Locate the cell with the specified text and output its [x, y] center coordinate. 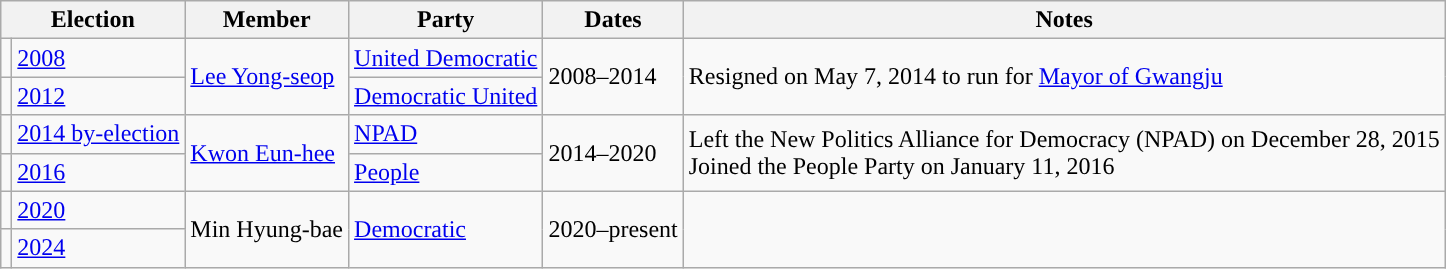
Party [446, 20]
2008–2014 [613, 77]
Min Hyung-bae [267, 229]
United Democratic [446, 58]
Kwon Eun-hee [267, 153]
2008 [98, 58]
2014–2020 [613, 153]
2020 [98, 210]
Left the New Politics Alliance for Democracy (NPAD) on December 28, 2015Joined the People Party on January 11, 2016 [1064, 153]
2012 [98, 96]
People [446, 172]
Election [93, 20]
Resigned on May 7, 2014 to run for Mayor of Gwangju [1064, 77]
NPAD [446, 134]
Democratic United [446, 96]
2014 by-election [98, 134]
2020–present [613, 229]
2016 [98, 172]
Notes [1064, 20]
Lee Yong-seop [267, 77]
Member [267, 20]
Dates [613, 20]
2024 [98, 248]
Democratic [446, 229]
